Locate the cell with the specified text and output its (X, Y) center coordinate. 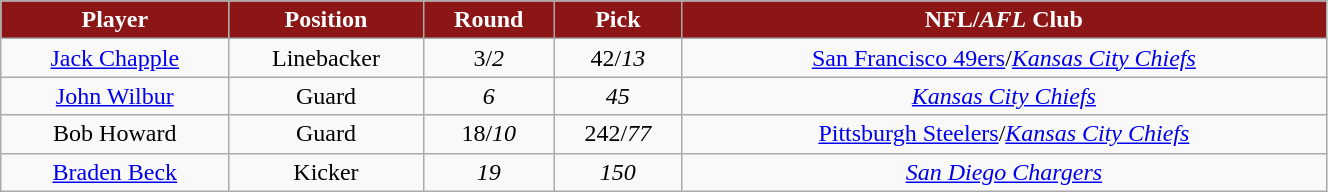
Kicker (326, 172)
Round (488, 20)
Braden Beck (115, 172)
Kansas City Chiefs (1004, 96)
Pick (618, 20)
19 (488, 172)
3/2 (488, 58)
45 (618, 96)
242/77 (618, 134)
John Wilbur (115, 96)
42/13 (618, 58)
Jack Chapple (115, 58)
Pittsburgh Steelers/Kansas City Chiefs (1004, 134)
150 (618, 172)
Linebacker (326, 58)
Player (115, 20)
San Francisco 49ers/Kansas City Chiefs (1004, 58)
Bob Howard (115, 134)
NFL/AFL Club (1004, 20)
6 (488, 96)
San Diego Chargers (1004, 172)
Position (326, 20)
18/10 (488, 134)
